Search for the cell housing the specified text and yield its (x, y) center coordinate. 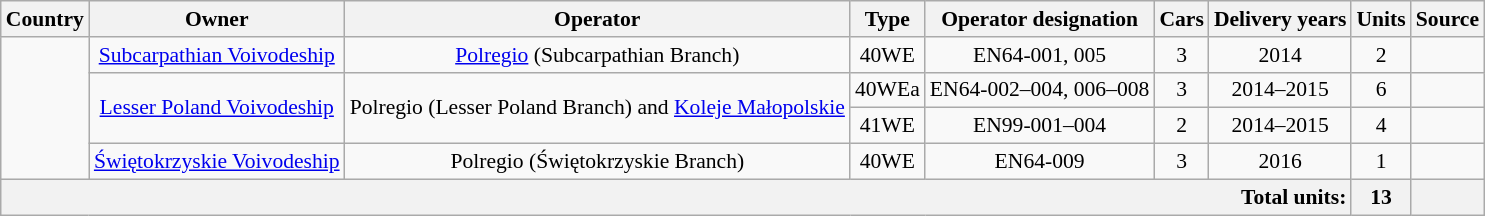
Source (1448, 19)
2014 (1280, 55)
Operator designation (1040, 19)
Country (45, 19)
EN64-002–004, 006–008 (1040, 90)
13 (1380, 197)
Delivery years (1280, 19)
4 (1380, 126)
Type (888, 19)
EN99-001–004 (1040, 126)
Cars (1181, 19)
Lesser Poland Voivodeship (217, 108)
Świętokrzyskie Voivodeship (217, 162)
Owner (217, 19)
EN64-009 (1040, 162)
Subcarpathian Voivodeship (217, 55)
6 (1380, 90)
EN64-001, 005 (1040, 55)
Units (1380, 19)
1 (1380, 162)
2016 (1280, 162)
Polregio (Świętokrzyskie Branch) (598, 162)
41WE (888, 126)
Polregio (Lesser Poland Branch) and Koleje Małopolskie (598, 108)
Operator (598, 19)
Polregio (Subcarpathian Branch) (598, 55)
Total units: (676, 197)
40WEa (888, 90)
